Detect which cell encompasses the target text, then output its (X, Y) center coordinate. 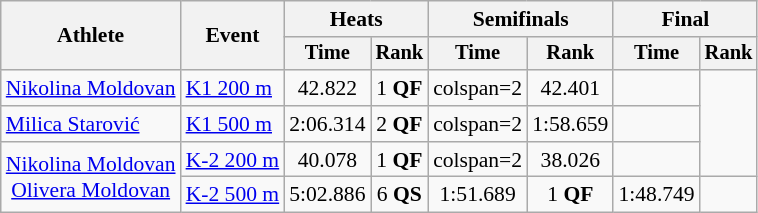
K-2 200 m (233, 160)
40.078 (327, 160)
K1 500 m (233, 124)
6 QS (400, 195)
1:51.689 (478, 195)
42.401 (570, 88)
1:48.749 (656, 195)
Milica Starović (91, 124)
1:58.659 (570, 124)
42.822 (327, 88)
Heats (356, 19)
Final (685, 19)
K1 200 m (233, 88)
K-2 500 m (233, 195)
Semifinals (520, 19)
2:06.314 (327, 124)
2 QF (400, 124)
Event (233, 36)
38.026 (570, 160)
Nikolina Moldovan (91, 88)
5:02.886 (327, 195)
Nikolina MoldovanOlivera Moldovan (91, 178)
Athlete (91, 36)
